Pinpoint the cell where the given text exists, returning its [X, Y] midpoint coordinate. 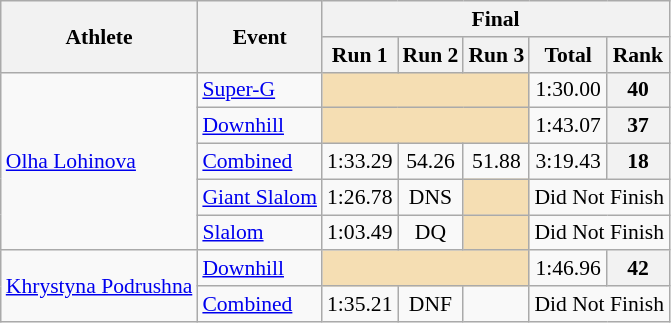
40 [638, 90]
Olha Lohinova [100, 161]
3:19.43 [568, 162]
Final [496, 19]
DQ [431, 233]
Run 2 [431, 55]
1:35.21 [360, 304]
Khrystyna Podrushna [100, 286]
1:03.49 [360, 233]
Athlete [100, 36]
1:30.00 [568, 90]
1:26.78 [360, 197]
1:33.29 [360, 162]
18 [638, 162]
Run 3 [496, 55]
Slalom [260, 233]
51.88 [496, 162]
42 [638, 269]
DNF [431, 304]
1:46.96 [568, 269]
Rank [638, 55]
Event [260, 36]
1:43.07 [568, 126]
Giant Slalom [260, 197]
Run 1 [360, 55]
37 [638, 126]
Total [568, 55]
54.26 [431, 162]
Super-G [260, 90]
DNS [431, 197]
